Determine the (x, y) coordinate at the center of the cell enclosing the given text.  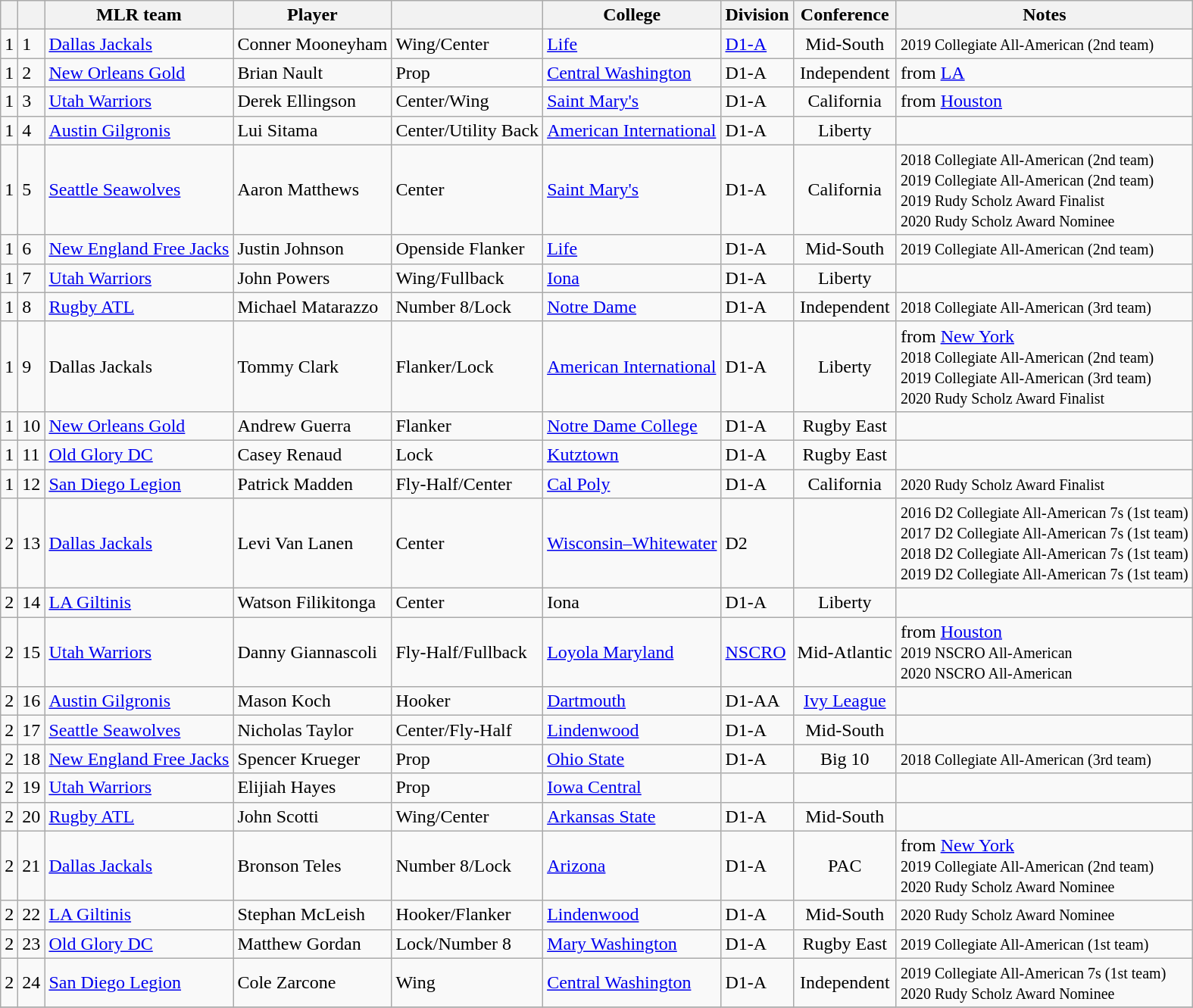
College (632, 15)
Loyola Maryland (632, 652)
Conner Mooneyham (312, 44)
MLR team (139, 15)
Casey Renaud (312, 454)
Aaron Matthews (312, 189)
2020 Rudy Scholz Award Nominee (1044, 915)
Lui Sitama (312, 130)
Matthew Gordan (312, 944)
Notre Dame College (632, 426)
11 (32, 454)
John Powers (312, 278)
Division (757, 15)
20 (32, 816)
Notre Dame (632, 307)
3 (32, 101)
Tommy Clark (312, 367)
24 (32, 983)
2019 Collegiate All-American 7s (1st team)2020 Rudy Scholz Award Nominee (1044, 983)
Derek Ellingson (312, 101)
6 (32, 249)
Mason Koch (312, 701)
Spencer Krueger (312, 759)
12 (32, 484)
Mid-Atlantic (845, 652)
Cal Poly (632, 484)
2019 Collegiate All-American (1st team) (1044, 944)
from Houston2019 NSCRO All-American2020 NSCRO All-American (1044, 652)
Watson Filikitonga (312, 603)
4 (32, 130)
Fly-Half/Center (467, 484)
Patrick Madden (312, 484)
Big 10 (845, 759)
Arkansas State (632, 816)
Wing/Fullback (467, 278)
23 (32, 944)
Flanker (467, 426)
22 (32, 915)
Elijiah Hayes (312, 788)
9 (32, 367)
19 (32, 788)
from LA (1044, 73)
2020 Rudy Scholz Award Finalist (1044, 484)
Iowa Central (632, 788)
PAC (845, 866)
14 (32, 603)
from New York2018 Collegiate All-American (2nd team)2019 Collegiate All-American (3rd team)2020 Rudy Scholz Award Finalist (1044, 367)
Notes (1044, 15)
Dartmouth (632, 701)
10 (32, 426)
Danny Giannascoli (312, 652)
D2 (757, 544)
13 (32, 544)
Andrew Guerra (312, 426)
Bronson Teles (312, 866)
Center/Wing (467, 101)
from New York2019 Collegiate All-American (2nd team)2020 Rudy Scholz Award Nominee (1044, 866)
Cole Zarcone (312, 983)
Flanker/Lock (467, 367)
Hooker (467, 701)
Player (312, 15)
D1-AA (757, 701)
Lock (467, 454)
Kutztown (632, 454)
2018 Collegiate All-American (2nd team)2019 Collegiate All-American (2nd team)2019 Rudy Scholz Award Finalist2020 Rudy Scholz Award Nominee (1044, 189)
Nicholas Taylor (312, 730)
18 (32, 759)
Lock/Number 8 (467, 944)
5 (32, 189)
Ivy League (845, 701)
Levi Van Lanen (312, 544)
Center/Utility Back (467, 130)
8 (32, 307)
John Scotti (312, 816)
Stephan McLeish (312, 915)
7 (32, 278)
17 (32, 730)
21 (32, 866)
Arizona (632, 866)
Brian Nault (312, 73)
Hooker/Flanker (467, 915)
from Houston (1044, 101)
NSCRO (757, 652)
Mary Washington (632, 944)
Conference (845, 15)
Wing (467, 983)
Center/Fly-Half (467, 730)
Fly-Half/Fullback (467, 652)
Wisconsin–Whitewater (632, 544)
16 (32, 701)
Justin Johnson (312, 249)
Michael Matarazzo (312, 307)
Openside Flanker (467, 249)
Ohio State (632, 759)
15 (32, 652)
